For the text-containing cell, return its midpoint in (X, Y) coordinate format. 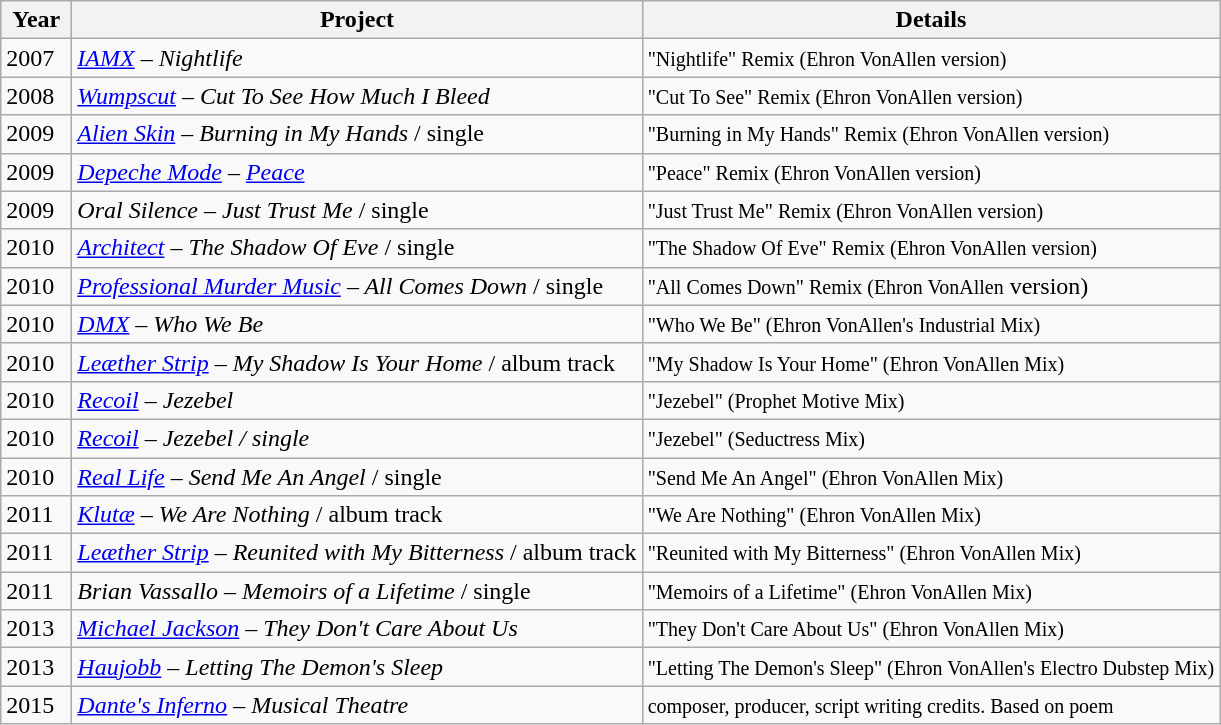
Haujobb – Letting The Demon's Sleep (357, 667)
"Burning in My Hands" Remix (Ehron VonAllen version) (931, 134)
Depeche Mode – Peace (357, 172)
Brian Vassallo – Memoirs of a Lifetime / single (357, 591)
2015 (36, 705)
Professional Murder Music – All Comes Down / single (357, 286)
"The Shadow Of Eve" Remix (Ehron VonAllen version) (931, 248)
Oral Silence – Just Trust Me / single (357, 210)
Recoil – Jezebel (357, 400)
Year (36, 20)
"They Don't Care About Us" (Ehron VonAllen Mix) (931, 629)
"Reunited with My Bitterness" (Ehron VonAllen Mix) (931, 553)
Leæther Strip – My Shadow Is Your Home / album track (357, 362)
"Cut To See" Remix (Ehron VonAllen version) (931, 96)
DMX – Who We Be (357, 324)
Dante's Inferno – Musical Theatre (357, 705)
Alien Skin – Burning in My Hands / single (357, 134)
IAMX – Nightlife (357, 58)
"Nightlife" Remix (Ehron VonAllen version) (931, 58)
composer, producer, script writing credits. Based on poem (931, 705)
Leæther Strip – Reunited with My Bitterness / album track (357, 553)
"Jezebel" (Seductress Mix) (931, 438)
Recoil – Jezebel / single (357, 438)
Wumpscut – Cut To See How Much I Bleed (357, 96)
2007 (36, 58)
"Who We Be" (Ehron VonAllen's Industrial Mix) (931, 324)
"Just Trust Me" Remix (Ehron VonAllen version) (931, 210)
Real Life – Send Me An Angel / single (357, 477)
"All Comes Down" Remix (Ehron VonAllen version) (931, 286)
"Jezebel" (Prophet Motive Mix) (931, 400)
Project (357, 20)
2008 (36, 96)
Details (931, 20)
"My Shadow Is Your Home" (Ehron VonAllen Mix) (931, 362)
Klutæ – We Are Nothing / album track (357, 515)
"Send Me An Angel" (Ehron VonAllen Mix) (931, 477)
Architect – The Shadow Of Eve / single (357, 248)
"Peace" Remix (Ehron VonAllen version) (931, 172)
"We Are Nothing" (Ehron VonAllen Mix) (931, 515)
"Memoirs of a Lifetime" (Ehron VonAllen Mix) (931, 591)
Michael Jackson – They Don't Care About Us (357, 629)
"Letting The Demon's Sleep" (Ehron VonAllen's Electro Dubstep Mix) (931, 667)
